Find where the given text appears and provide that cell's center as (x, y) coordinate. 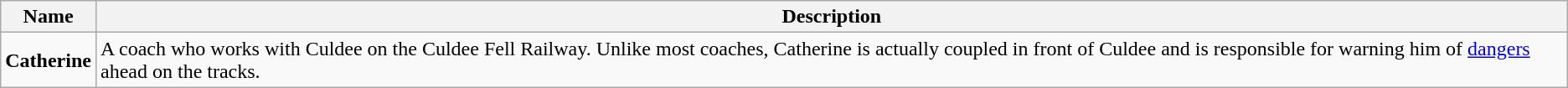
Name (49, 17)
Description (831, 17)
Catherine (49, 60)
